Extract the [X, Y] coordinate from the center of the cell holding the provided text.  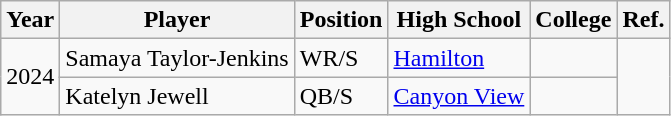
Year [30, 20]
Hamilton [459, 58]
Samaya Taylor-Jenkins [177, 58]
2024 [30, 77]
QB/S [341, 96]
Katelyn Jewell [177, 96]
Player [177, 20]
Canyon View [459, 96]
College [574, 20]
WR/S [341, 58]
Position [341, 20]
Ref. [644, 20]
High School [459, 20]
